Extract the [x, y] coordinate from the center of the cell holding the provided text.  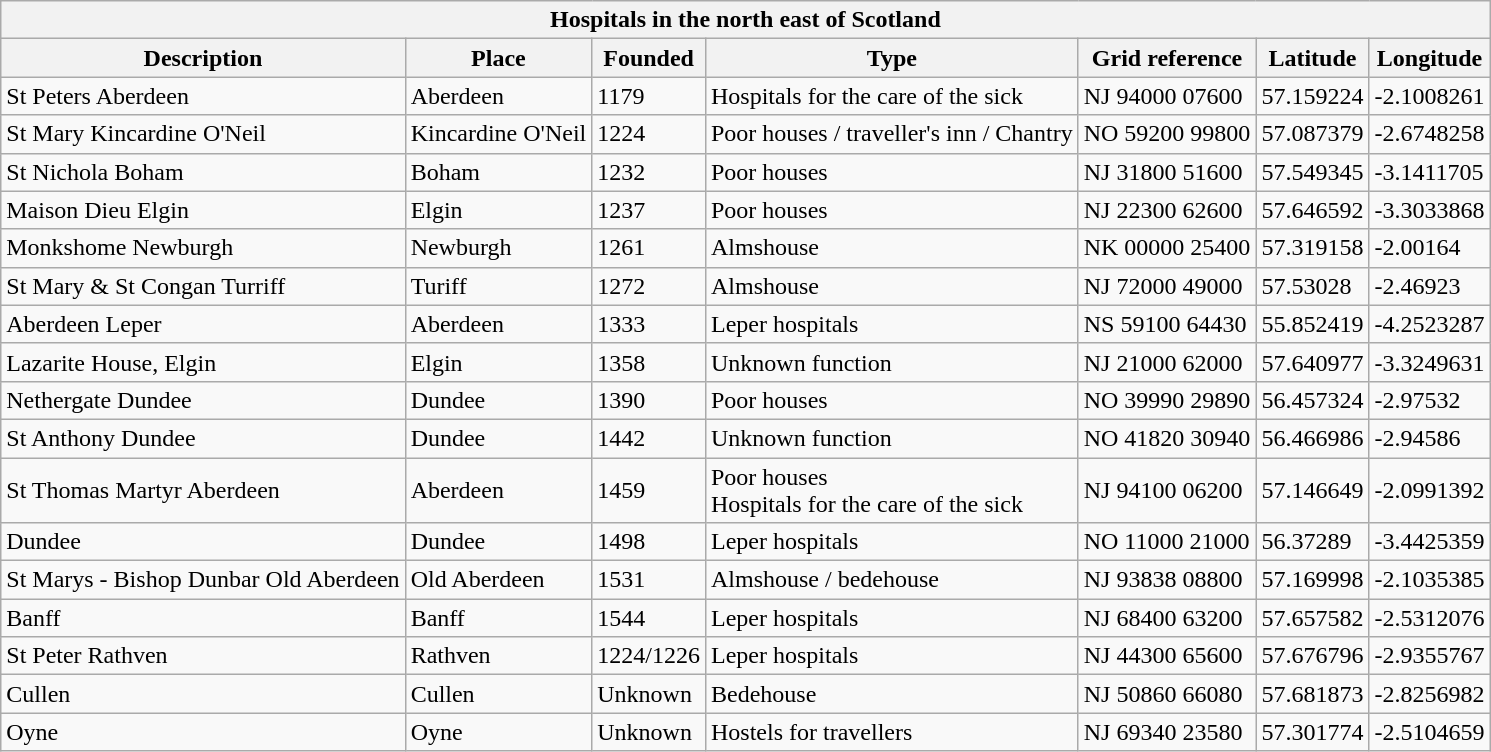
57.159224 [1312, 96]
St Thomas Martyr Aberdeen [203, 490]
Poor housesHospitals for the care of the sick [892, 490]
-2.5312076 [1430, 618]
1390 [649, 400]
Description [203, 58]
Lazarite House, Elgin [203, 362]
-2.8256982 [1430, 694]
-2.5104659 [1430, 732]
NJ 50860 66080 [1167, 694]
Turiff [498, 286]
NJ 93838 08800 [1167, 580]
NJ 94100 06200 [1167, 490]
1179 [649, 96]
57.657582 [1312, 618]
NJ 22300 62600 [1167, 210]
St Anthony Dundee [203, 438]
-2.97532 [1430, 400]
-3.1411705 [1430, 172]
Boham [498, 172]
Maison Dieu Elgin [203, 210]
57.319158 [1312, 248]
NO 41820 30940 [1167, 438]
57.549345 [1312, 172]
NJ 68400 63200 [1167, 618]
-2.94586 [1430, 438]
Nethergate Dundee [203, 400]
-3.3249631 [1430, 362]
Newburgh [498, 248]
St Mary & St Congan Turriff [203, 286]
St Peters Aberdeen [203, 96]
NS 59100 64430 [1167, 324]
Old Aberdeen [498, 580]
1224 [649, 134]
1272 [649, 286]
-3.4425359 [1430, 542]
NO 11000 21000 [1167, 542]
-2.9355767 [1430, 656]
-2.1035385 [1430, 580]
-2.46923 [1430, 286]
56.457324 [1312, 400]
-2.00164 [1430, 248]
St Marys - Bishop Dunbar Old Aberdeen [203, 580]
St Peter Rathven [203, 656]
-4.2523287 [1430, 324]
Kincardine O'Neil [498, 134]
1459 [649, 490]
1333 [649, 324]
56.466986 [1312, 438]
Monkshome Newburgh [203, 248]
57.640977 [1312, 362]
Grid reference [1167, 58]
57.146649 [1312, 490]
1358 [649, 362]
57.301774 [1312, 732]
Poor houses / traveller's inn / Chantry [892, 134]
Rathven [498, 656]
Latitude [1312, 58]
NJ 44300 65600 [1167, 656]
1531 [649, 580]
Hospitals in the north east of Scotland [746, 20]
1232 [649, 172]
Type [892, 58]
56.37289 [1312, 542]
NJ 94000 07600 [1167, 96]
-2.0991392 [1430, 490]
57.681873 [1312, 694]
57.646592 [1312, 210]
1498 [649, 542]
1261 [649, 248]
-2.6748258 [1430, 134]
Longitude [1430, 58]
NO 59200 99800 [1167, 134]
Aberdeen Leper [203, 324]
57.087379 [1312, 134]
NJ 31800 51600 [1167, 172]
Place [498, 58]
Hospitals for the care of the sick [892, 96]
NK 00000 25400 [1167, 248]
-3.3033868 [1430, 210]
Hostels for travellers [892, 732]
1544 [649, 618]
St Nichola Boham [203, 172]
57.169998 [1312, 580]
55.852419 [1312, 324]
57.53028 [1312, 286]
57.676796 [1312, 656]
St Mary Kincardine O'Neil [203, 134]
1442 [649, 438]
-2.1008261 [1430, 96]
NJ 69340 23580 [1167, 732]
Almshouse / bedehouse [892, 580]
Founded [649, 58]
NJ 72000 49000 [1167, 286]
NO 39990 29890 [1167, 400]
Bedehouse [892, 694]
1237 [649, 210]
NJ 21000 62000 [1167, 362]
1224/1226 [649, 656]
